Extract the (X, Y) coordinate from the center of the cell holding the provided text.  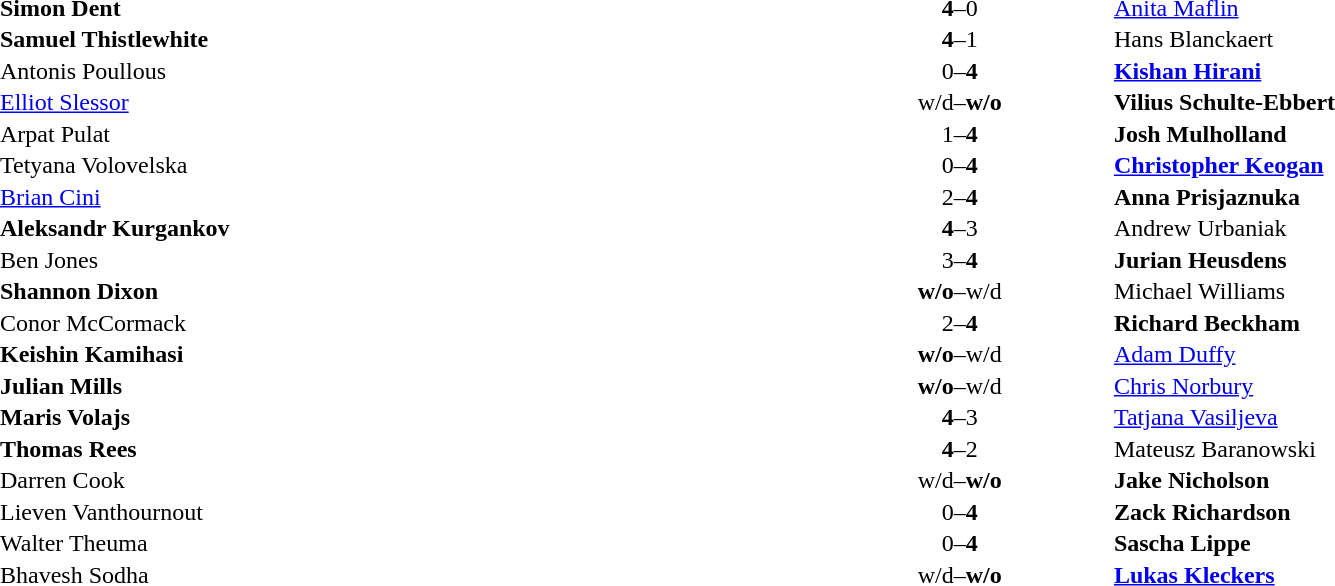
4–2 (960, 449)
3–4 (960, 260)
4–1 (960, 39)
1–4 (960, 134)
